Search for the cell housing the specified text and yield its [X, Y] center coordinate. 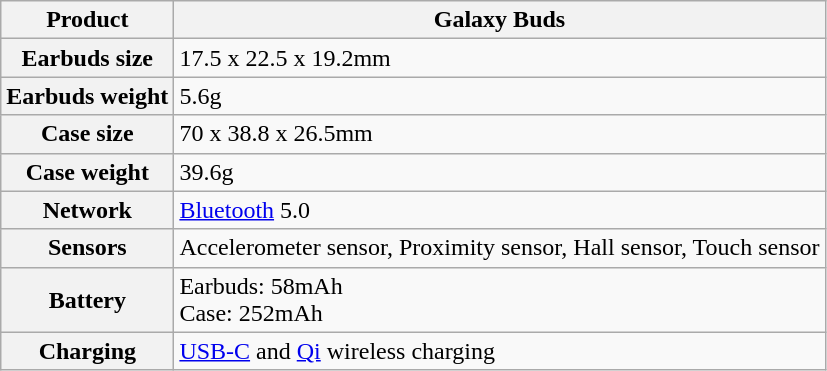
Earbuds: 58mAhCase: 252mAh [500, 300]
Charging [88, 351]
39.6g [500, 172]
5.6g [500, 96]
USB-C and Qi wireless charging [500, 351]
Case size [88, 134]
Case weight [88, 172]
70 x 38.8 x 26.5mm [500, 134]
Galaxy Buds [500, 20]
Earbuds weight [88, 96]
Battery [88, 300]
Earbuds size [88, 58]
Product [88, 20]
Sensors [88, 248]
Accelerometer sensor, Proximity sensor, Hall sensor, Touch sensor [500, 248]
17.5 x 22.5 x 19.2mm [500, 58]
Bluetooth 5.0 [500, 210]
Network [88, 210]
